Locate the cell with the specified text and output its [x, y] center coordinate. 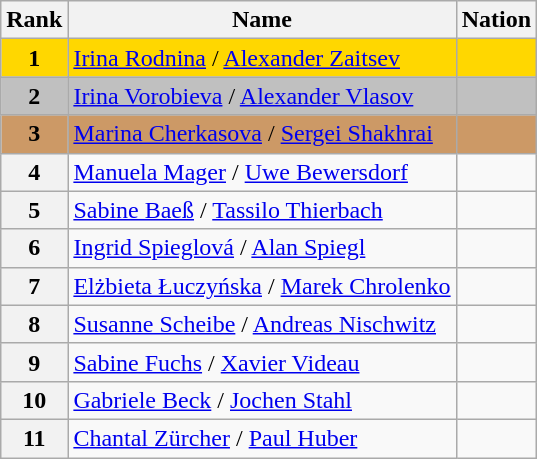
Rank [34, 20]
3 [34, 134]
Sabine Fuchs / Xavier Videau [262, 362]
5 [34, 210]
Irina Vorobieva / Alexander Vlasov [262, 96]
8 [34, 324]
Gabriele Beck / Jochen Stahl [262, 400]
Name [262, 20]
2 [34, 96]
Marina Cherkasova / Sergei Shakhrai [262, 134]
10 [34, 400]
Ingrid Spieglová / Alan Spiegl [262, 248]
Manuela Mager / Uwe Bewersdorf [262, 172]
Irina Rodnina / Alexander Zaitsev [262, 58]
11 [34, 438]
9 [34, 362]
Chantal Zürcher / Paul Huber [262, 438]
7 [34, 286]
Elżbieta Łuczyńska / Marek Chrolenko [262, 286]
6 [34, 248]
1 [34, 58]
Susanne Scheibe / Andreas Nischwitz [262, 324]
Nation [496, 20]
4 [34, 172]
Sabine Baeß / Tassilo Thierbach [262, 210]
